Determine the [X, Y] coordinate at the center of the cell enclosing the given text.  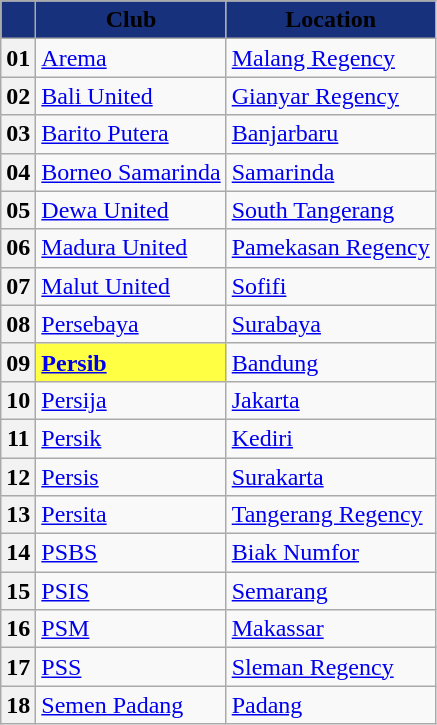
Semen Padang [131, 705]
Persis [131, 477]
PSIS [131, 591]
01 [18, 58]
Padang [330, 705]
15 [18, 591]
Sleman Regency [330, 667]
Bali United [131, 96]
18 [18, 705]
Bandung [330, 362]
Surakarta [330, 477]
02 [18, 96]
Dewa United [131, 210]
South Tangerang [330, 210]
PSS [131, 667]
Samarinda [330, 172]
Banjarbaru [330, 134]
Gianyar Regency [330, 96]
Barito Putera [131, 134]
Pamekasan Regency [330, 248]
17 [18, 667]
Arema [131, 58]
Persebaya [131, 324]
Malut United [131, 286]
PSM [131, 629]
03 [18, 134]
Jakarta [330, 400]
PSBS [131, 553]
13 [18, 515]
Makassar [330, 629]
12 [18, 477]
11 [18, 438]
Biak Numfor [330, 553]
16 [18, 629]
06 [18, 248]
Persik [131, 438]
Persib [131, 362]
Club [131, 20]
07 [18, 286]
Persita [131, 515]
14 [18, 553]
09 [18, 362]
Sofifi [330, 286]
08 [18, 324]
05 [18, 210]
10 [18, 400]
Surabaya [330, 324]
Malang Regency [330, 58]
Tangerang Regency [330, 515]
Borneo Samarinda [131, 172]
Location [330, 20]
Madura United [131, 248]
Semarang [330, 591]
Kediri [330, 438]
04 [18, 172]
Persija [131, 400]
